Locate the cell with the specified text and output its (X, Y) center coordinate. 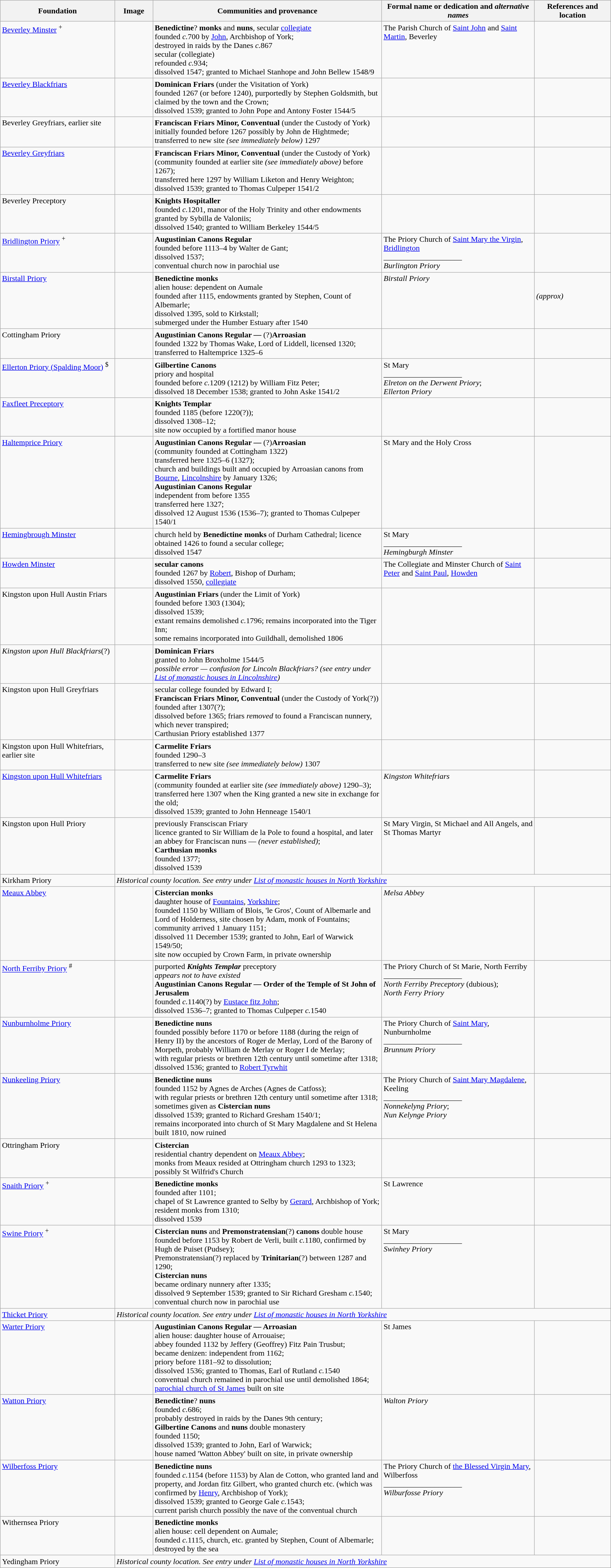
Hemingbrough Minster (57, 543)
Communities and provenance (267, 11)
The Priory Church of Saint Mary the Virgin, Bridlington____________________Burlington Priory (458, 253)
The Priory Church of St Marie, North Ferriby____________________North Ferriby Preceptory (dubious);North Ferry Priory (458, 989)
Kingston upon Hull Blackfriars(?) (57, 664)
The Priory Church of the Blessed Virgin Mary, Wilberfoss____________________Wilburfosse Priory (458, 1488)
Warter Priory (57, 1358)
Kingston upon Hull Whitefriars (57, 794)
Ottringham Priory (57, 1158)
St James (458, 1358)
Augustinian Canons Regularfounded before 1113–4 by Walter de Gant;dissolved 1537;conventual church now in parochial use (267, 253)
St Mary and the Holy Cross (458, 482)
The Parish Church of Saint John and Saint Martin, Beverley (458, 50)
Kingston upon Hull Greyfriars (57, 712)
Yedingham Priory (57, 1561)
Beverley Minster + (57, 50)
Ellerton Priory (Spalding Moor) $ (57, 378)
St Mary____________________Hemingburgh Minster (458, 543)
Knights Templarfounded 1185 (before 1220(?));dissolved 1308–12;site now occupied by a fortified manor house (267, 417)
(approx) (572, 300)
St Mary Virgin, St Michael and All Angels, and St Thomas Martyr (458, 846)
References and location (572, 11)
Foundation (57, 11)
Bridlington Priory + (57, 253)
The Priory Church of Saint Mary, Nunburnholme____________________Brunnum Priory (458, 1045)
secular canonsfounded 1267 by Robert, Bishop of Durham;dissolved 1550, collegiate (267, 573)
Formal name or dedication and alternative names (458, 11)
Kingston Whitefriars (458, 794)
Benedictine monksalien house: cell dependent on Aumale;founded c.1115, church, etc. granted by Stephen, Count of Albemarle;destroyed by the sea (267, 1536)
St Lawrence (458, 1201)
Beverley Blackfriars (57, 97)
Haltemprice Priory (57, 482)
Wilberfoss Priory (57, 1488)
Cottingham Priory (57, 344)
Snaith Priory + (57, 1201)
Withernsea Priory (57, 1536)
Nunkeeling Priory (57, 1106)
The Priory Church of Saint Mary Magdalene, Keeling____________________Nonnekelyng Priory;Nun Kelynge Priory (458, 1106)
Nunburnholme Priory (57, 1045)
St Mary____________________Elreton on the Derwent Priory;Ellerton Priory (458, 378)
Beverley Greyfriars, earlier site (57, 132)
Augustinian Canons Regular — (?)Arroasianfounded 1322 by Thomas Wake, Lord of Liddell, licensed 1320;transferred to Haltemprice 1325–6 (267, 344)
St Mary____________________Swinhey Priory (458, 1267)
Watton Priory (57, 1427)
Gilbertine Canonspriory and hospitalfounded before c.1209 (1212) by William Fitz Peter;dissolved 18 December 1538; granted to John Aske 1541/2 (267, 378)
Kirkham Priory (57, 880)
Kingston upon Hull Priory (57, 846)
Thicket Priory (57, 1314)
Swine Priory + (57, 1267)
Faxfleet Preceptory (57, 417)
Beverley Preceptory (57, 214)
Cistercianresidential chantry dependent on Meaux Abbey;monks from Meaux resided at Ottringham church 1293 to 1323;possibly St Wilfrid's Church (267, 1158)
Walton Priory (458, 1427)
Benedictine monksfounded after 1101;chapel of St Lawrence granted to Selby by Gerard, Archbishop of York;resident monks from 1310;dissolved 1539 (267, 1201)
Kingston upon Hull Austin Friars (57, 617)
Beverley Greyfriars (57, 171)
The Collegiate and Minster Church of Saint Peter and Saint Paul, Howden (458, 573)
Meaux Abbey (57, 923)
North Ferriby Priory # (57, 989)
Melsa Abbey (458, 923)
church held by Benedictine monks of Durham Cathedral; licence obtained 1426 to found a secular college;dissolved 1547 (267, 543)
Image (134, 11)
Kingston upon Hull Whitefriars, earlier site (57, 755)
Howden Minster (57, 573)
Carmelite Friarsfounded 1290–3transferred to new site (see immediately below) 1307 (267, 755)
